Return the (x, y) coordinate for the center point of the cell that contains the specified text.  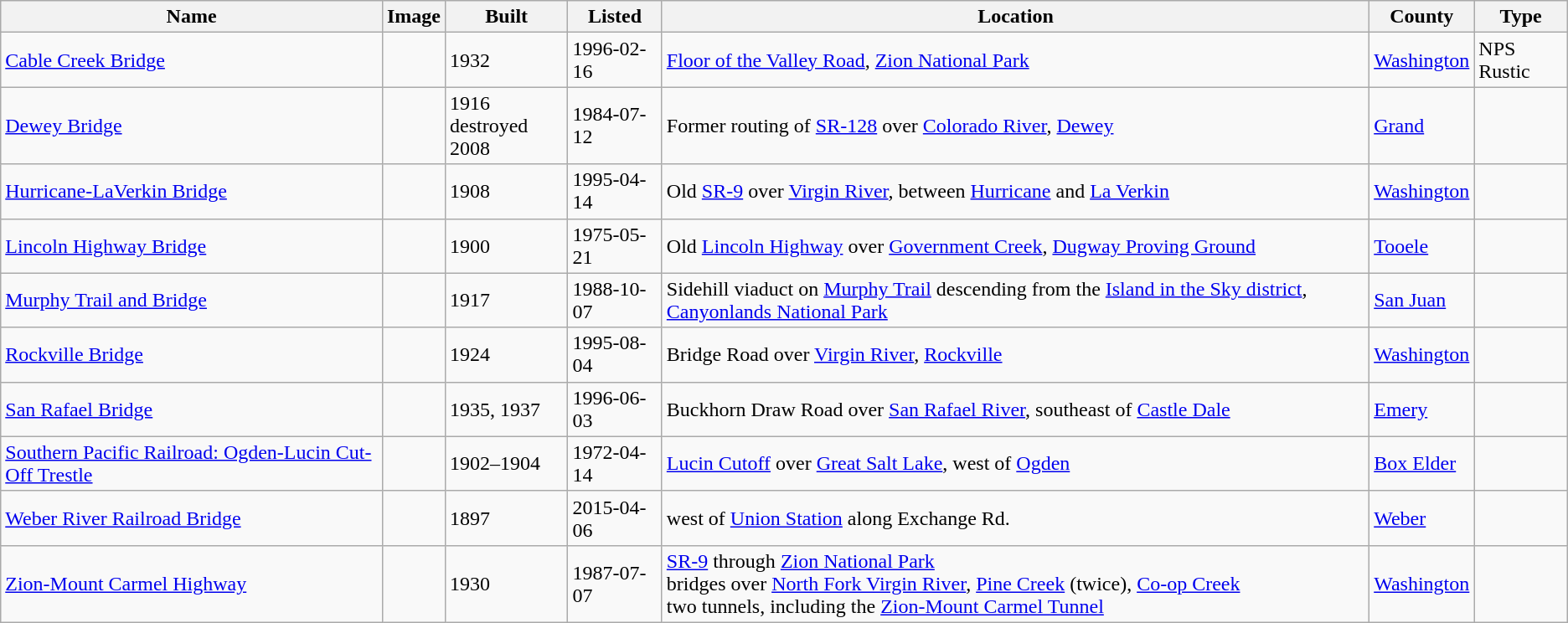
1900 (506, 246)
1996-06-03 (615, 409)
1988-10-07 (615, 300)
Dewey Bridge (192, 126)
1972-04-14 (615, 464)
Weber River Railroad Bridge (192, 517)
1995-08-04 (615, 355)
2015-04-06 (615, 517)
Old Lincoln Highway over Government Creek, Dugway Proving Ground (1015, 246)
Old SR-9 over Virgin River, between Hurricane and La Verkin (1015, 191)
1916destroyed 2008 (506, 126)
1902–1904 (506, 464)
1932 (506, 60)
1897 (506, 517)
Tooele (1422, 246)
1987-07-07 (615, 584)
Box Elder (1422, 464)
Lucin Cutoff over Great Salt Lake, west of Ogden (1015, 464)
Former routing of SR-128 over Colorado River, Dewey (1015, 126)
1908 (506, 191)
1917 (506, 300)
1995-04-14 (615, 191)
NPS Rustic (1521, 60)
Bridge Road over Virgin River, Rockville (1015, 355)
Hurricane-LaVerkin Bridge (192, 191)
Listed (615, 17)
Grand (1422, 126)
1975-05-21 (615, 246)
Sidehill viaduct on Murphy Trail descending from the Island in the Sky district, Canyonlands National Park (1015, 300)
Location (1015, 17)
Built (506, 17)
Floor of the Valley Road, Zion National Park (1015, 60)
1924 (506, 355)
Lincoln Highway Bridge (192, 246)
1930 (506, 584)
1996-02-16 (615, 60)
Weber (1422, 517)
County (1422, 17)
Name (192, 17)
Type (1521, 17)
Emery (1422, 409)
1984-07-12 (615, 126)
Rockville Bridge (192, 355)
Buckhorn Draw Road over San Rafael River, southeast of Castle Dale (1015, 409)
1935, 1937 (506, 409)
Southern Pacific Railroad: Ogden-Lucin Cut-Off Trestle (192, 464)
Murphy Trail and Bridge (192, 300)
San Rafael Bridge (192, 409)
Cable Creek Bridge (192, 60)
San Juan (1422, 300)
Image (414, 17)
Zion-Mount Carmel Highway (192, 584)
west of Union Station along Exchange Rd. (1015, 517)
